Find where the given text appears and provide that cell's center as (x, y) coordinate. 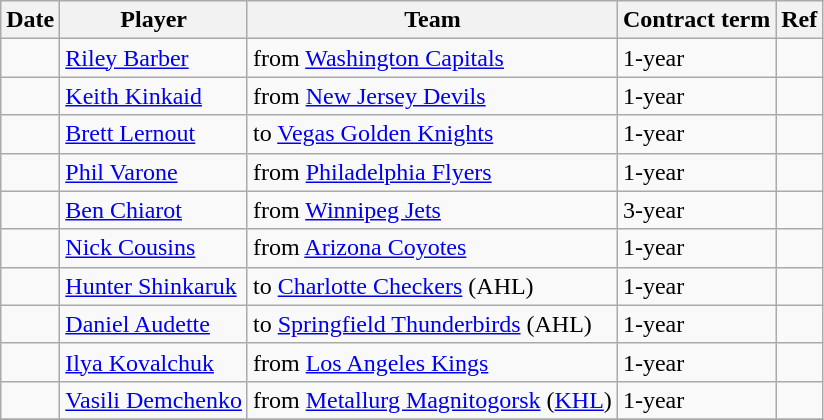
Brett Lernout (154, 134)
Ref (800, 20)
Phil Varone (154, 172)
Ben Chiarot (154, 210)
to Charlotte Checkers (AHL) (432, 286)
3-year (696, 210)
from Winnipeg Jets (432, 210)
from Philadelphia Flyers (432, 172)
Contract term (696, 20)
Player (154, 20)
Vasili Demchenko (154, 400)
Ilya Kovalchuk (154, 362)
Keith Kinkaid (154, 96)
Hunter Shinkaruk (154, 286)
Team (432, 20)
to Springfield Thunderbirds (AHL) (432, 324)
Daniel Audette (154, 324)
from New Jersey Devils (432, 96)
to Vegas Golden Knights (432, 134)
Riley Barber (154, 58)
from Los Angeles Kings (432, 362)
Nick Cousins (154, 248)
Date (30, 20)
from Washington Capitals (432, 58)
from Arizona Coyotes (432, 248)
from Metallurg Magnitogorsk (KHL) (432, 400)
